Identify which cell holds the provided text, then report its (X, Y) central coordinate. 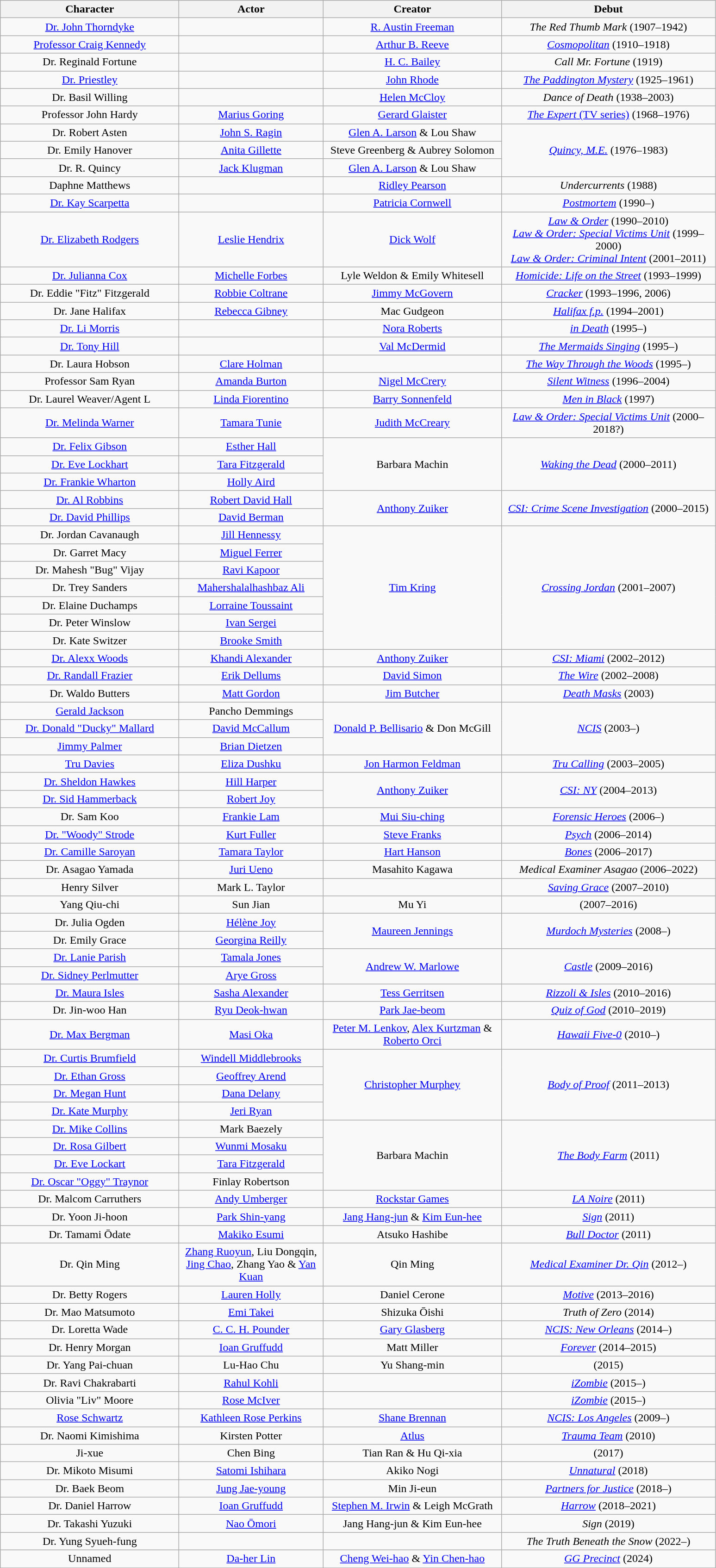
GG Precinct (2024) (608, 1559)
Sasha Alexander (251, 993)
Val McDermid (412, 346)
Homicide: Life on the Street (1993–1999) (608, 276)
Dr. Donald "Ducky" Mallard (90, 728)
Mac Gudgeon (412, 311)
Nao Ōmori (251, 1524)
Motive (2013–2016) (608, 1294)
David Berman (251, 517)
Dr. Betty Rogers (90, 1294)
The Way Through the Woods (1995–) (608, 364)
Jimmy McGovern (412, 293)
Gary Glasberg (412, 1330)
Dr. Malcom Carruthers (90, 1199)
Nora Roberts (412, 329)
Castle (2009–2016) (608, 966)
The Truth Beneath the Snow (2022–) (608, 1541)
Dr. Elizabeth Rodgers (90, 240)
Tru Davies (90, 764)
Dr. Trey Sanders (90, 588)
Dick Wolf (412, 240)
Ryu Deok-hwan (251, 1010)
Shizuka Ōishi (412, 1312)
Dr. Kay Scarpetta (90, 203)
Rizzoli & Isles (2010–2016) (608, 993)
Dr. Loretta Wade (90, 1330)
Arye Gross (251, 975)
Dr. Laurel Weaver/Agent L (90, 399)
Postmortem (1990–) (608, 203)
in Death (1995–) (608, 329)
Park Jae-beom (412, 1010)
Psych (2006–2014) (608, 834)
Dr. Jordan Cavanaugh (90, 535)
Dr. Mike Collins (90, 1129)
Marius Goring (251, 115)
Cracker (1993–1996, 2006) (608, 293)
Dr. Randall Frazier (90, 676)
Lu-Hao Chu (251, 1365)
Dr. "Woody" Strode (90, 834)
Partners for Justice (2018–) (608, 1488)
Matt Gordon (251, 693)
Min Ji-eun (412, 1488)
Dr. Max Bergman (90, 1034)
Miguel Ferrer (251, 552)
Law & Order (1990–2010)Law & Order: Special Victims Unit (1999–2000)Law & Order: Criminal Intent (2001–2011) (608, 240)
Windell Middlebrooks (251, 1058)
Dr. Eddie "Fitz" Fitzgerald (90, 293)
Tim Kring (412, 587)
Dr. Rosa Gilbert (90, 1146)
Dr. Li Morris (90, 329)
Olivia "Liv" Moore (90, 1400)
Hill Harper (251, 781)
Dr. Basil Willing (90, 97)
NCIS (2003–) (608, 728)
Da-her Lin (251, 1559)
Professor Sam Ryan (90, 381)
Juri Ueno (251, 870)
Dr. Ethan Gross (90, 1076)
Unnatural (2018) (608, 1471)
Dr. Peter Winslow (90, 623)
Undercurrents (1988) (608, 185)
Frankie Lam (251, 816)
Rahul Kohli (251, 1382)
Dr. Lanie Parish (90, 958)
Unnamed (90, 1559)
David McCallum (251, 728)
Nigel McCrery (412, 381)
Masi Oka (251, 1034)
Zhang Ruoyun, Liu Dongqin, Jing Chao, Zhang Yao & Yan Kuan (251, 1264)
Dr. Emily Hanover (90, 150)
Dr. Eve Lockhart (90, 464)
Debut (608, 9)
Christopher Murphey (412, 1084)
Kathleen Rose Perkins (251, 1418)
Dr. Waldo Butters (90, 693)
Medical Examiner Asagao (2006–2022) (608, 870)
Lorraine Toussaint (251, 605)
Dr. Mahesh "Bug" Vijay (90, 570)
Mu Yi (412, 905)
Matt Miller (412, 1347)
Dr. Maura Isles (90, 993)
Dr. Al Robbins (90, 499)
Crossing Jordan (2001–2007) (608, 587)
Gerard Glaister (412, 115)
Yang Qiu-chi (90, 905)
Georgina Reilly (251, 940)
Erik Dellums (251, 676)
Professor John Hardy (90, 115)
The Red Thumb Mark (1907–1942) (608, 27)
Dr. Laura Hobson (90, 364)
Quincy, M.E. (1976–1983) (608, 150)
Chen Bing (251, 1453)
(2015) (608, 1365)
Robbie Coltrane (251, 293)
Mark L. Taylor (251, 887)
Khandi Alexander (251, 658)
Cheng Wei-hao & Yin Chen-hao (412, 1559)
Halifax f.p. (1994–2001) (608, 311)
Satomi Ishihara (251, 1471)
Dr. Reginald Fortune (90, 62)
The Expert (TV series) (1968–1976) (608, 115)
Jon Harmon Feldman (412, 764)
Dr. Jane Halifax (90, 311)
Dr. Eve Lockart (90, 1164)
Call Mr. Fortune (1919) (608, 62)
Cosmopolitan (1910–1918) (608, 44)
Gerald Jackson (90, 711)
Body of Proof (2011–2013) (608, 1084)
Ji-xue (90, 1453)
Mahershalalhashbaz Ali (251, 588)
Dr. Melinda Warner (90, 423)
Tamala Jones (251, 958)
NCIS: Los Angeles (2009–) (608, 1418)
Dr. Frankie Wharton (90, 482)
Jack Klugman (251, 168)
Daniel Cerone (412, 1294)
Sign (2011) (608, 1217)
Dr. Ravi Chakrabarti (90, 1382)
Men in Black (1997) (608, 399)
Character (90, 9)
Harrow (2018–2021) (608, 1506)
Dr. Elaine Duchamps (90, 605)
Atlus (412, 1435)
Law & Order: Special Victims Unit (2000–2018?) (608, 423)
Bones (2006–2017) (608, 852)
Barry Sonnenfeld (412, 399)
Sign (2019) (608, 1524)
Dr. Priestley (90, 80)
Robert Joy (251, 799)
Trauma Team (2010) (608, 1435)
Jeri Ryan (251, 1111)
Esther Hall (251, 447)
Dr. Curtis Brumfield (90, 1058)
Leslie Hendrix (251, 240)
Bull Doctor (2011) (608, 1234)
Forever (2014–2015) (608, 1347)
Tamara Tunie (251, 423)
Steve Greenberg & Aubrey Solomon (412, 150)
Tamara Taylor (251, 852)
Emi Takei (251, 1312)
Dr. John Thorndyke (90, 27)
C. C. H. Pounder (251, 1330)
Murdoch Mysteries (2008–) (608, 931)
Pancho Demmings (251, 711)
Henry Silver (90, 887)
Robert David Hall (251, 499)
Professor Craig Kennedy (90, 44)
Dr. Garret Macy (90, 552)
Dr. Yung Syueh-fung (90, 1541)
Creator (412, 9)
Akiko Nogi (412, 1471)
Dr. Tamami Ōdate (90, 1234)
Dr. Megan Hunt (90, 1093)
(2007–2016) (608, 905)
The Wire (2002–2008) (608, 676)
Dr. R. Quincy (90, 168)
Dr. Yang Pai-chuan (90, 1365)
Kurt Fuller (251, 834)
Park Shin-yang (251, 1217)
Brooke Smith (251, 641)
David Simon (412, 676)
Amanda Burton (251, 381)
Dr. David Phillips (90, 517)
Wunmi Mosaku (251, 1146)
Dr. Julianna Cox (90, 276)
LA Noire (2011) (608, 1199)
Dr. Emily Grace (90, 940)
John S. Ragin (251, 132)
Dr. Felix Gibson (90, 447)
Shane Brennan (412, 1418)
Hawaii Five-0 (2010–) (608, 1034)
Sun Jian (251, 905)
Tian Ran & Hu Qi-xia (412, 1453)
R. Austin Freeman (412, 27)
NCIS: New Orleans (2014–) (608, 1330)
Ivan Sergei (251, 623)
Forensic Heroes (2006–) (608, 816)
H. C. Bailey (412, 62)
Dance of Death (1938–2003) (608, 97)
Arthur B. Reeve (412, 44)
Dr. Alexx Woods (90, 658)
Dr. Qin Ming (90, 1264)
Donald P. Bellisario & Don McGill (412, 728)
Clare Holman (251, 364)
Dr. Mikoto Misumi (90, 1471)
Rockstar Games (412, 1199)
Tru Calling (2003–2005) (608, 764)
Anita Gillette (251, 150)
Silent Witness (1996–2004) (608, 381)
John Rhode (412, 80)
Kirsten Potter (251, 1435)
Dr. Kate Murphy (90, 1111)
Helen McCloy (412, 97)
Saving Grace (2007–2010) (608, 887)
Dr. Sid Hammerback (90, 799)
Jung Jae-young (251, 1488)
Andy Umberger (251, 1199)
Dr. Henry Morgan (90, 1347)
Makiko Esumi (251, 1234)
Death Masks (2003) (608, 693)
Andrew W. Marlowe (412, 966)
Dr. Daniel Harrow (90, 1506)
Dr. Sheldon Hawkes (90, 781)
Dr. Naomi Kimishima (90, 1435)
Jim Butcher (412, 693)
Linda Fiorentino (251, 399)
Judith McCreary (412, 423)
Rose Schwartz (90, 1418)
Daphne Matthews (90, 185)
(2017) (608, 1453)
Atsuko Hashibe (412, 1234)
Jimmy Palmer (90, 746)
Dr. Asagao Yamada (90, 870)
CSI: Miami (2002–2012) (608, 658)
Truth of Zero (2014) (608, 1312)
Ridley Pearson (412, 185)
Geoffrey Arend (251, 1076)
Jill Hennessy (251, 535)
Dr. Mao Matsumoto (90, 1312)
Dr. Baek Beom (90, 1488)
Tess Gerritsen (412, 993)
Dr. Julia Ogden (90, 922)
Dr. Tony Hill (90, 346)
Qin Ming (412, 1264)
Peter M. Lenkov, Alex Kurtzman & Roberto Orci (412, 1034)
Lyle Weldon & Emily Whitesell (412, 276)
Dr. Oscar "Oggy" Traynor (90, 1182)
Dr. Yoon Ji-hoon (90, 1217)
Ravi Kapoor (251, 570)
Steve Franks (412, 834)
Lauren Holly (251, 1294)
Holly Aird (251, 482)
The Paddington Mystery (1925–1961) (608, 80)
The Mermaids Singing (1995–) (608, 346)
Yu Shang-min (412, 1365)
Medical Examiner Dr. Qin (2012–) (608, 1264)
Dr. Camille Saroyan (90, 852)
Patricia Cornwell (412, 203)
Waking the Dead (2000–2011) (608, 464)
Quiz of God (2010–2019) (608, 1010)
Brian Dietzen (251, 746)
CSI: Crime Scene Investigation (2000–2015) (608, 508)
Rebecca Gibney (251, 311)
Dr. Sidney Perlmutter (90, 975)
Hélène Joy (251, 922)
Hart Hanson (412, 852)
Dr. Sam Koo (90, 816)
Rose McIver (251, 1400)
Michelle Forbes (251, 276)
Finlay Robertson (251, 1182)
Dr. Takashi Yuzuki (90, 1524)
Eliza Dushku (251, 764)
Stephen M. Irwin & Leigh McGrath (412, 1506)
Maureen Jennings (412, 931)
The Body Farm (2011) (608, 1155)
Dr. Jin-woo Han (90, 1010)
Mui Siu-ching (412, 816)
Dr. Robert Asten (90, 132)
Mark Baezely (251, 1129)
CSI: NY (2004–2013) (608, 790)
Actor (251, 9)
Dr. Kate Switzer (90, 641)
Masahito Kagawa (412, 870)
Dana Delany (251, 1093)
